Pinpoint the cell where the given text exists, returning its (x, y) midpoint coordinate. 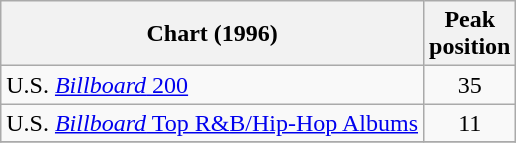
35 (470, 85)
Chart (1996) (212, 34)
U.S. Billboard 200 (212, 85)
U.S. Billboard Top R&B/Hip-Hop Albums (212, 123)
11 (470, 123)
Peakposition (470, 34)
